Output the [x, y] coordinate of the center of the cell containing the given text.  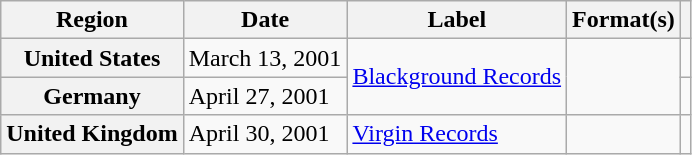
Virgin Records [457, 134]
United Kingdom [92, 134]
Germany [92, 96]
Region [92, 20]
Format(s) [624, 20]
April 27, 2001 [265, 96]
Label [457, 20]
Blackground Records [457, 77]
March 13, 2001 [265, 58]
April 30, 2001 [265, 134]
Date [265, 20]
United States [92, 58]
